From the cell containing the given text, extract its center point as [X, Y] coordinate. 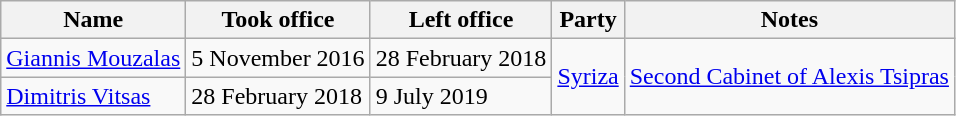
Took office [278, 20]
Left office [461, 20]
5 November 2016 [278, 58]
Second Cabinet of Alexis Tsipras [789, 77]
Party [588, 20]
Giannis Mouzalas [94, 58]
Syriza [588, 77]
Notes [789, 20]
9 July 2019 [461, 96]
Dimitris Vitsas [94, 96]
Name [94, 20]
